Pinpoint the cell where the given text exists, returning its (X, Y) midpoint coordinate. 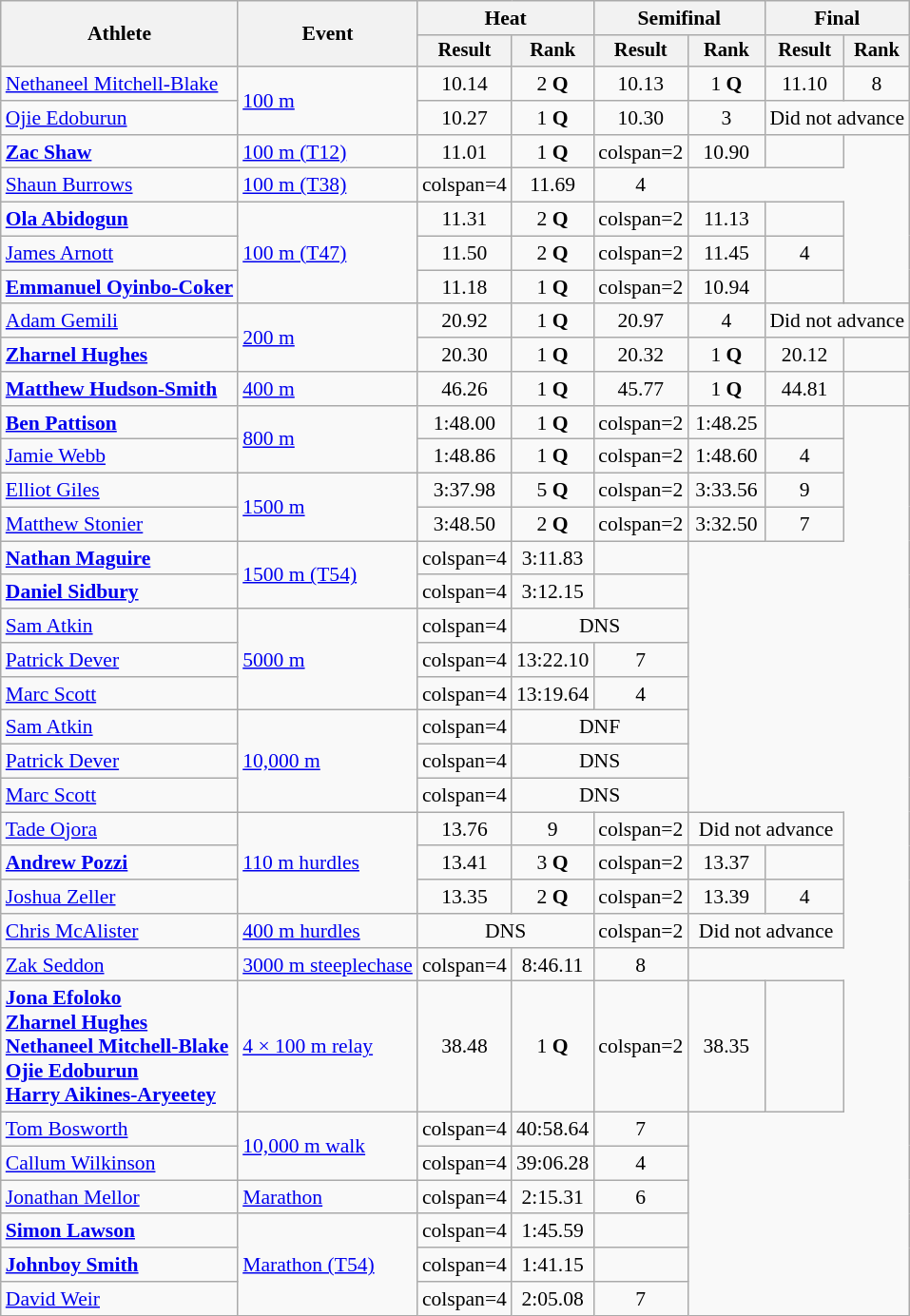
38.35 (726, 1047)
45.77 (641, 389)
10.13 (641, 84)
11.18 (464, 287)
13:19.64 (552, 694)
Daniel Sidbury (120, 592)
11.10 (804, 84)
20.32 (641, 355)
Shaun Burrows (120, 185)
Andrew Pozzi (120, 863)
11.50 (464, 254)
46.26 (464, 389)
3 (726, 118)
8:46.11 (552, 965)
Simon Lawson (120, 1231)
13.39 (726, 897)
11.13 (726, 220)
400 m (327, 389)
Jona EfolokoZharnel HughesNethaneel Mitchell-BlakeOjie EdoburunHarry Aikines-Aryeetey (120, 1047)
1:41.15 (552, 1265)
10.90 (726, 152)
Adam Gemili (120, 321)
Marathon (T54) (327, 1265)
Ola Abidogun (120, 220)
6 (641, 1197)
10.27 (464, 118)
20.92 (464, 321)
5 Q (552, 491)
3:37.98 (464, 491)
10.30 (641, 118)
1500 m (T54) (327, 574)
3:32.50 (726, 525)
3:48.50 (464, 525)
3:12.15 (552, 592)
10,000 m walk (327, 1147)
100 m (327, 101)
5000 m (327, 660)
James Arnott (120, 254)
40:58.64 (552, 1130)
3 Q (552, 863)
Nathan Maguire (120, 558)
44.81 (804, 389)
100 m (T47) (327, 253)
Marathon (327, 1197)
800 m (327, 439)
Final (837, 18)
2:15.31 (552, 1197)
2:05.08 (552, 1299)
Jonathan Mellor (120, 1197)
10,000 m (327, 761)
100 m (T12) (327, 152)
Matthew Stonier (120, 525)
11.31 (464, 220)
Athlete (120, 34)
400 m hurdles (327, 931)
13:22.10 (552, 660)
20.97 (641, 321)
Emmanuel Oyinbo-Coker (120, 287)
DNF (599, 727)
100 m (T38) (327, 185)
38.48 (464, 1047)
Tom Bosworth (120, 1130)
Joshua Zeller (120, 897)
200 m (327, 339)
11.45 (726, 254)
20.12 (804, 355)
1:45.59 (552, 1231)
4 × 100 m relay (327, 1047)
Callum Wilkinson (120, 1164)
1:48.86 (464, 456)
Johnboy Smith (120, 1265)
13.76 (464, 829)
Zharnel Hughes (120, 355)
1:48.25 (726, 423)
110 m hurdles (327, 863)
Tade Ojora (120, 829)
13.37 (726, 863)
1:48.00 (464, 423)
Matthew Hudson-Smith (120, 389)
39:06.28 (552, 1164)
Chris McAlister (120, 931)
3:11.83 (552, 558)
11.01 (464, 152)
20.30 (464, 355)
Event (327, 34)
Zac Shaw (120, 152)
Jamie Webb (120, 456)
Heat (506, 18)
1500 m (327, 508)
10.14 (464, 84)
1:48.60 (726, 456)
11.69 (552, 185)
Ben Pattison (120, 423)
13.35 (464, 897)
Semifinal (679, 18)
Ojie Edoburun (120, 118)
Zak Seddon (120, 965)
3000 m steeplechase (327, 965)
David Weir (120, 1299)
Nethaneel Mitchell-Blake (120, 84)
10.94 (726, 287)
Elliot Giles (120, 491)
3:33.56 (726, 491)
13.41 (464, 863)
